Capture the cell that displays the provided text and extract its (X, Y) central coordinate. 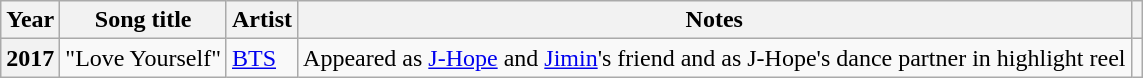
Artist (262, 20)
Year (30, 20)
"Love Yourself" (144, 58)
BTS (262, 58)
Notes (714, 20)
Song title (144, 20)
2017 (30, 58)
Appeared as J-Hope and Jimin's friend and as J-Hope's dance partner in highlight reel (714, 58)
